Extract the [X, Y] coordinate from the center of the cell holding the provided text.  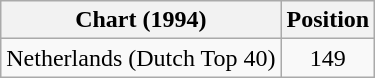
Netherlands (Dutch Top 40) [141, 58]
Position [328, 20]
Chart (1994) [141, 20]
149 [328, 58]
